Find where the given text appears and provide that cell's center as [X, Y] coordinate. 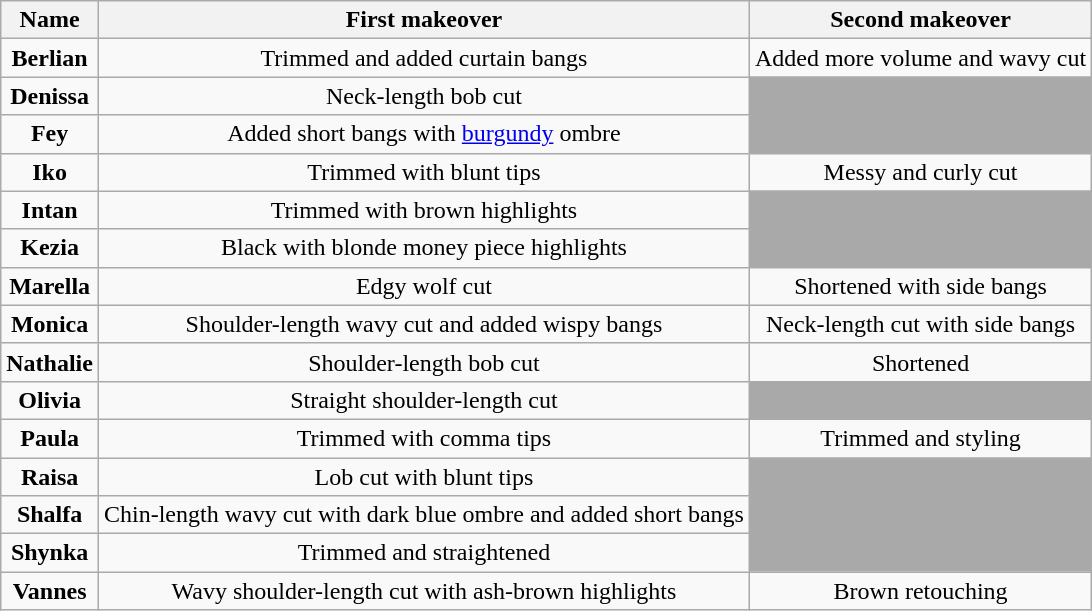
Shoulder-length wavy cut and added wispy bangs [424, 324]
Second makeover [920, 20]
Monica [50, 324]
Denissa [50, 96]
Marella [50, 286]
Trimmed and straightened [424, 553]
Shortened with side bangs [920, 286]
Berlian [50, 58]
Iko [50, 172]
Raisa [50, 477]
Trimmed and added curtain bangs [424, 58]
Neck-length bob cut [424, 96]
Chin-length wavy cut with dark blue ombre and added short bangs [424, 515]
Added more volume and wavy cut [920, 58]
Edgy wolf cut [424, 286]
First makeover [424, 20]
Kezia [50, 248]
Shortened [920, 362]
Trimmed with comma tips [424, 438]
Fey [50, 134]
Brown retouching [920, 591]
Intan [50, 210]
Paula [50, 438]
Lob cut with blunt tips [424, 477]
Trimmed with blunt tips [424, 172]
Vannes [50, 591]
Shynka [50, 553]
Black with blonde money piece highlights [424, 248]
Messy and curly cut [920, 172]
Trimmed and styling [920, 438]
Olivia [50, 400]
Straight shoulder-length cut [424, 400]
Trimmed with brown highlights [424, 210]
Shoulder-length bob cut [424, 362]
Name [50, 20]
Added short bangs with burgundy ombre [424, 134]
Neck-length cut with side bangs [920, 324]
Wavy shoulder-length cut with ash-brown highlights [424, 591]
Shalfa [50, 515]
Nathalie [50, 362]
